From the cell containing the given text, extract its center point as (X, Y) coordinate. 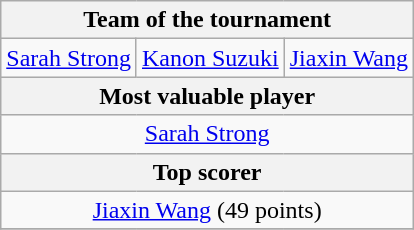
Team of the tournament (208, 20)
Most valuable player (208, 96)
Top scorer (208, 172)
Jiaxin Wang (348, 58)
Kanon Suzuki (210, 58)
Jiaxin Wang (49 points) (208, 210)
